Search for the cell housing the specified text and yield its [X, Y] center coordinate. 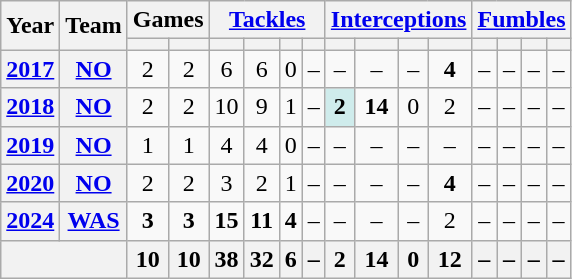
2024 [30, 221]
Tackles [267, 20]
Interceptions [398, 20]
Fumbles [522, 20]
Year [30, 26]
Games [168, 20]
11 [262, 221]
2018 [30, 107]
9 [262, 107]
38 [226, 259]
2017 [30, 69]
2019 [30, 145]
WAS [94, 221]
15 [226, 221]
12 [450, 259]
Team [94, 26]
2020 [30, 183]
32 [262, 259]
